Pinpoint the cell where the given text exists, returning its [x, y] midpoint coordinate. 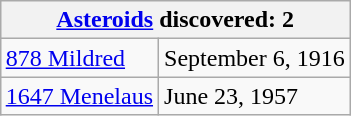
1647 Menelaus [79, 96]
878 Mildred [79, 58]
June 23, 1957 [255, 96]
Asteroids discovered: 2 [175, 20]
September 6, 1916 [255, 58]
